Return (x, y) of the center of cell containing provided text 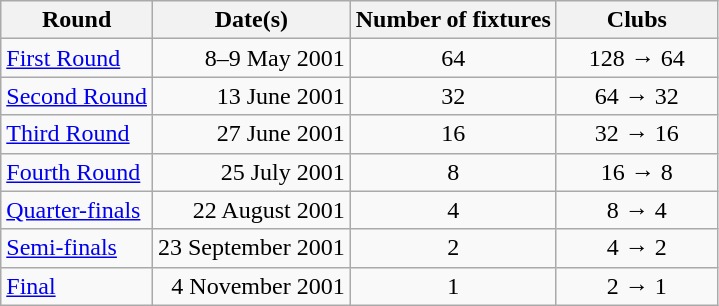
8–9 May 2001 (251, 58)
Clubs (636, 20)
4 (453, 210)
Final (77, 286)
4 November 2001 (251, 286)
25 July 2001 (251, 172)
27 June 2001 (251, 134)
Semi-finals (77, 248)
Third Round (77, 134)
First Round (77, 58)
8 → 4 (636, 210)
Second Round (77, 96)
Quarter-finals (77, 210)
2 → 1 (636, 286)
128 → 64 (636, 58)
64 (453, 58)
22 August 2001 (251, 210)
8 (453, 172)
32 → 16 (636, 134)
32 (453, 96)
13 June 2001 (251, 96)
16 (453, 134)
Number of fixtures (453, 20)
64 → 32 (636, 96)
Round (77, 20)
4 → 2 (636, 248)
2 (453, 248)
Date(s) (251, 20)
Fourth Round (77, 172)
23 September 2001 (251, 248)
1 (453, 286)
16 → 8 (636, 172)
